Find where the given text appears and provide that cell's center as [x, y] coordinate. 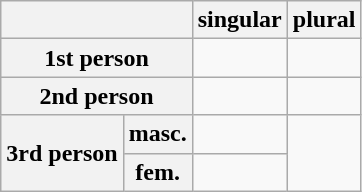
singular [240, 20]
fem. [158, 172]
2nd person [96, 96]
1st person [96, 58]
3rd person [62, 153]
plural [324, 20]
masc. [158, 134]
